Extract the (x, y) coordinate from the center of the cell holding the provided text.  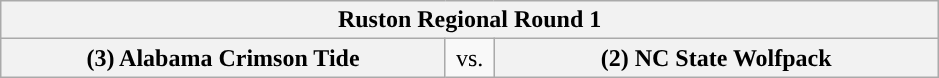
(3) Alabama Crimson Tide (224, 58)
(2) NC State Wolfpack (716, 58)
Ruston Regional Round 1 (470, 20)
vs. (470, 58)
